Extract the [x, y] coordinate from the center of the cell holding the provided text.  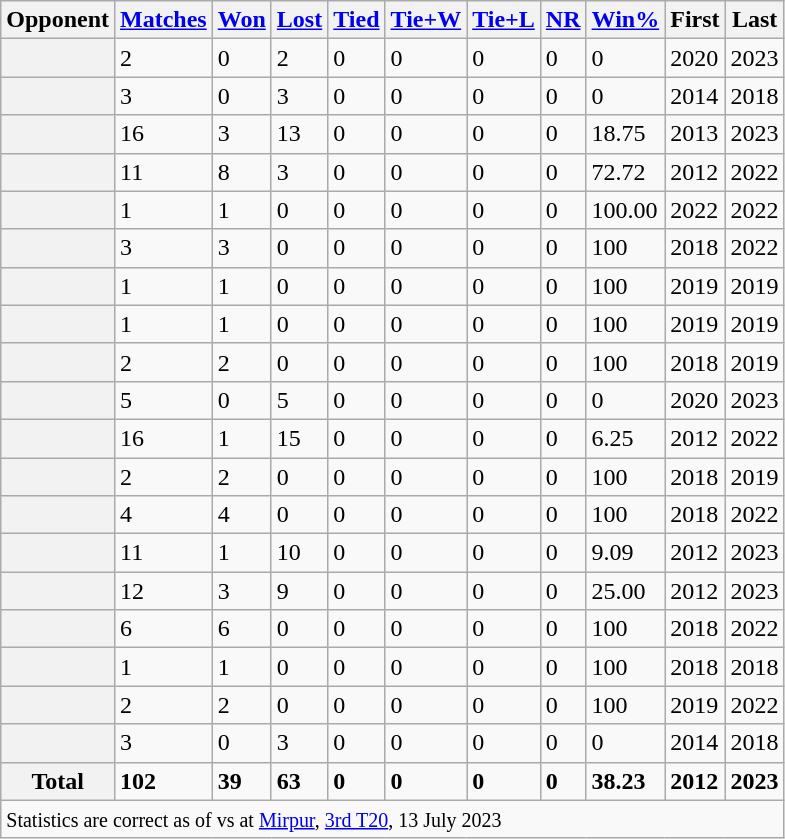
102 [164, 781]
Lost [299, 20]
Opponent [58, 20]
12 [164, 591]
Win% [626, 20]
8 [242, 172]
13 [299, 134]
Won [242, 20]
Matches [164, 20]
Tie+L [504, 20]
10 [299, 553]
First [695, 20]
Tie+W [426, 20]
39 [242, 781]
NR [563, 20]
72.72 [626, 172]
Total [58, 781]
9.09 [626, 553]
6.25 [626, 438]
9 [299, 591]
63 [299, 781]
Last [754, 20]
15 [299, 438]
25.00 [626, 591]
2013 [695, 134]
100.00 [626, 210]
18.75 [626, 134]
Statistics are correct as of vs at Mirpur, 3rd T20, 13 July 2023 [392, 819]
Tied [356, 20]
38.23 [626, 781]
